Identify which cell holds the provided text, then report its (X, Y) central coordinate. 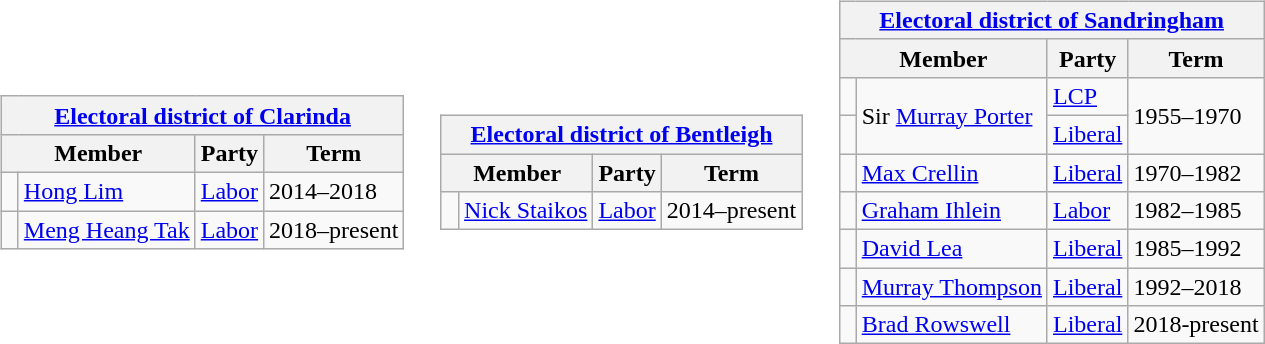
2018-present (1196, 325)
1982–1985 (1196, 211)
Sir Murray Porter (952, 115)
2018–present (334, 230)
Electoral district of Bentleigh (621, 134)
David Lea (952, 249)
1985–1992 (1196, 249)
Brad Rowswell (952, 325)
LCP (1087, 96)
Electoral district of Sandringham (1052, 20)
Nick Staikos (526, 211)
2014–present (731, 211)
Hong Lim (106, 192)
Meng Heang Tak (106, 230)
Murray Thompson (952, 287)
Graham Ihlein (952, 211)
1970–1982 (1196, 173)
Max Crellin (952, 173)
Electoral district of Clarinda (202, 115)
1992–2018 (1196, 287)
2014–2018 (334, 192)
1955–1970 (1196, 115)
